Locate the cell with the specified text and output its [x, y] center coordinate. 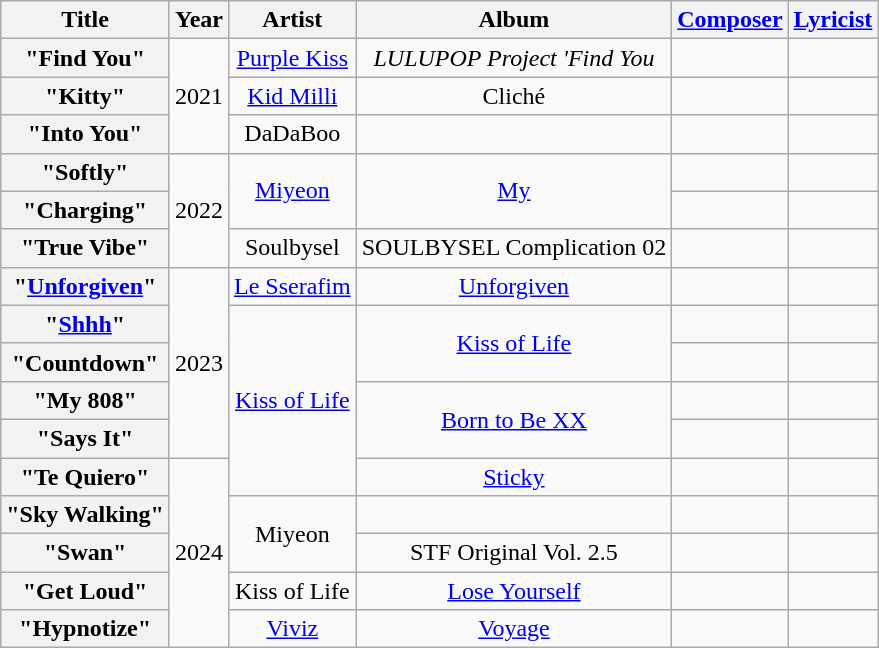
Soulbysel [292, 248]
Voyage [514, 629]
My [514, 191]
"Swan" [86, 553]
"Charging" [86, 210]
Viviz [292, 629]
"Into You" [86, 134]
Unforgiven [514, 286]
"Hypnotize" [86, 629]
2022 [198, 210]
"Says It" [86, 438]
Born to Be XX [514, 419]
Composer [730, 20]
Title [86, 20]
Artist [292, 20]
2023 [198, 362]
"Softly" [86, 172]
2021 [198, 96]
Year [198, 20]
Lose Yourself [514, 591]
Cliché [514, 96]
"True Vibe" [86, 248]
"Te Quiero" [86, 477]
"Countdown" [86, 362]
DaDaBoo [292, 134]
"Get Loud" [86, 591]
"Unforgiven" [86, 286]
"My 808" [86, 400]
Sticky [514, 477]
Lyricist [833, 20]
"Sky Walking" [86, 515]
LULUPOP Project 'Find You [514, 58]
STF Original Vol. 2.5 [514, 553]
"Kitty" [86, 96]
2024 [198, 553]
"Find You" [86, 58]
Kid Milli [292, 96]
Album [514, 20]
SOULBYSEL Complication 02 [514, 248]
Le Sserafim [292, 286]
"Shhh" [86, 324]
Purple Kiss [292, 58]
